Provide the [x, y] coordinate of the cell's center where the given text is located.  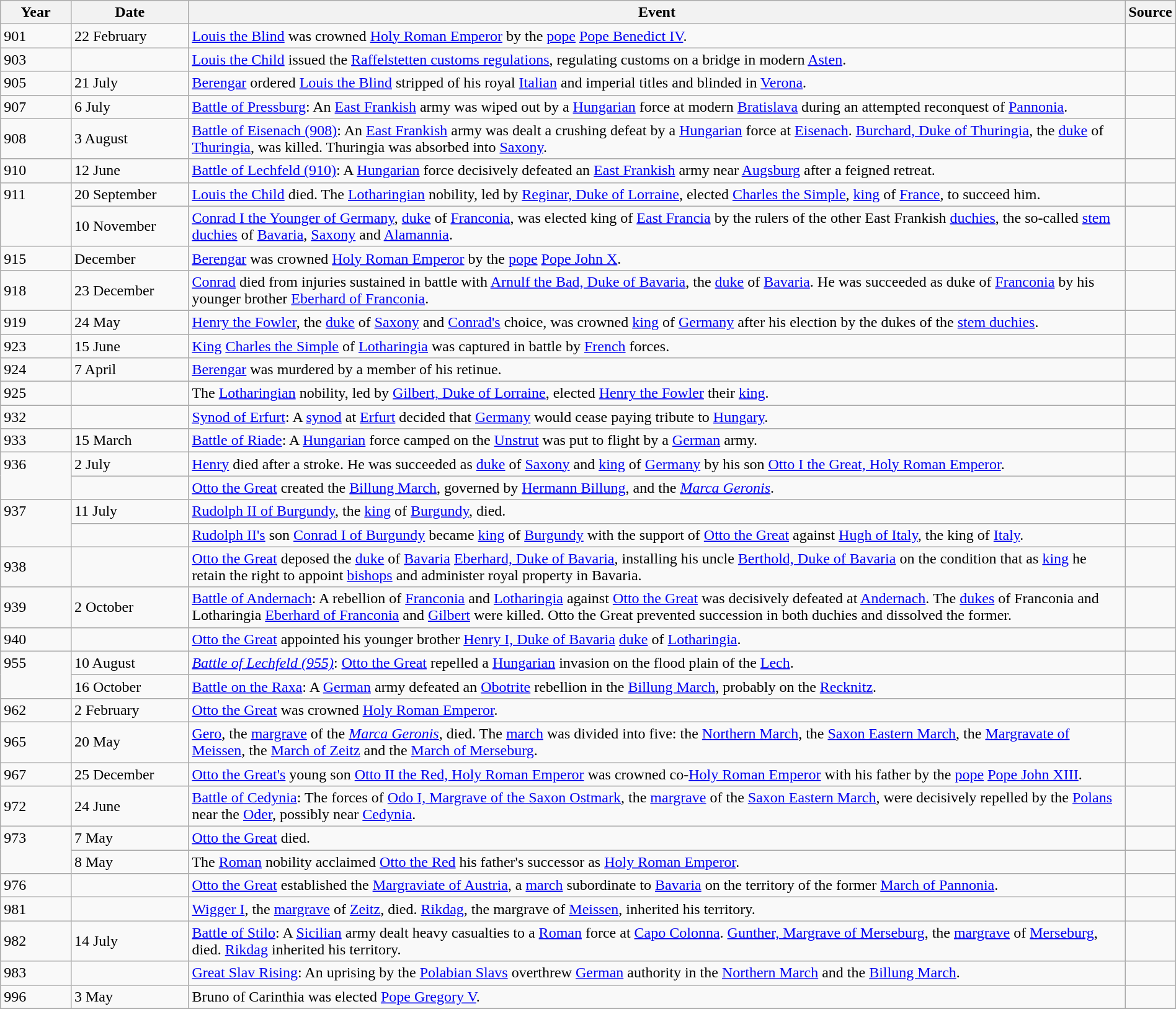
14 July [129, 941]
965 [36, 742]
972 [36, 807]
Rudolph II of Burgundy, the king of Burgundy, died. [657, 511]
Battle of Lechfeld (910): A Hungarian force decisively defeated an East Frankish army near Augsburg after a feigned retreat. [657, 171]
982 [36, 941]
905 [36, 83]
3 August [129, 139]
25 December [129, 774]
955 [36, 675]
936 [36, 476]
Rudolph II's son Conrad I of Burgundy became king of Burgundy with the support of Otto the Great against Hugh of Italy, the king of Italy. [657, 535]
933 [36, 441]
Berengar ordered Louis the Blind stripped of his royal Italian and imperial titles and blinded in Verona. [657, 83]
3 May [129, 997]
Otto the Great died. [657, 838]
Bruno of Carinthia was elected Pope Gregory V. [657, 997]
903 [36, 60]
2 July [129, 464]
King Charles the Simple of Lotharingia was captured in battle by French forces. [657, 346]
923 [36, 346]
Henry died after a stroke. He was succeeded as duke of Saxony and king of Germany by his son Otto I the Great, Holy Roman Emperor. [657, 464]
918 [36, 290]
901 [36, 36]
Battle of Lechfeld (955): Otto the Great repelled a Hungarian invasion on the flood plain of the Lech. [657, 663]
911 [36, 215]
Synod of Erfurt: A synod at Erfurt decided that Germany would cease paying tribute to Hungary. [657, 417]
16 October [129, 686]
2 October [129, 607]
Event [657, 12]
981 [36, 909]
Henry the Fowler, the duke of Saxony and Conrad's choice, was crowned king of Germany after his election by the dukes of the stem duchies. [657, 322]
967 [36, 774]
937 [36, 523]
Berengar was crowned Holy Roman Emperor by the pope Pope John X. [657, 258]
939 [36, 607]
December [129, 258]
15 March [129, 441]
932 [36, 417]
Date [129, 12]
21 July [129, 83]
23 December [129, 290]
20 May [129, 742]
10 August [129, 663]
The Lotharingian nobility, led by Gilbert, Duke of Lorraine, elected Henry the Fowler their king. [657, 393]
908 [36, 139]
Berengar was murdered by a member of his retinue. [657, 370]
Otto the Great established the Margraviate of Austria, a march subordinate to Bavaria on the territory of the former March of Pannonia. [657, 886]
The Roman nobility acclaimed Otto the Red his father's successor as Holy Roman Emperor. [657, 862]
Louis the Child died. The Lotharingian nobility, led by Reginar, Duke of Lorraine, elected Charles the Simple, king of France, to succeed him. [657, 194]
24 May [129, 322]
15 June [129, 346]
Louis the Blind was crowned Holy Roman Emperor by the pope Pope Benedict IV. [657, 36]
Otto the Great was crowned Holy Roman Emperor. [657, 710]
Source [1150, 12]
915 [36, 258]
Year [36, 12]
Otto the Great's young son Otto II the Red, Holy Roman Emperor was crowned co-Holy Roman Emperor with his father by the pope Pope John XIII. [657, 774]
Otto the Great appointed his younger brother Henry I, Duke of Bavaria duke of Lotharingia. [657, 639]
7 May [129, 838]
Battle on the Raxa: A German army defeated an Obotrite rebellion in the Billung March, probably on the Recknitz. [657, 686]
20 September [129, 194]
919 [36, 322]
962 [36, 710]
940 [36, 639]
7 April [129, 370]
910 [36, 171]
12 June [129, 171]
973 [36, 850]
976 [36, 886]
24 June [129, 807]
938 [36, 567]
Battle of Riade: A Hungarian force camped on the Unstrut was put to flight by a German army. [657, 441]
Great Slav Rising: An uprising by the Polabian Slavs overthrew German authority in the Northern March and the Billung March. [657, 973]
Battle of Pressburg: An East Frankish army was wiped out by a Hungarian force at modern Bratislava during an attempted reconquest of Pannonia. [657, 107]
Wigger I, the margrave of Zeitz, died. Rikdag, the margrave of Meissen, inherited his territory. [657, 909]
996 [36, 997]
Otto the Great created the Billung March, governed by Hermann Billung, and the Marca Geronis. [657, 488]
2 February [129, 710]
983 [36, 973]
8 May [129, 862]
6 July [129, 107]
22 February [129, 36]
Louis the Child issued the Raffelstetten customs regulations, regulating customs on a bridge in modern Asten. [657, 60]
924 [36, 370]
11 July [129, 511]
907 [36, 107]
925 [36, 393]
10 November [129, 226]
